Output the [X, Y] coordinate of the center of the cell containing the given text.  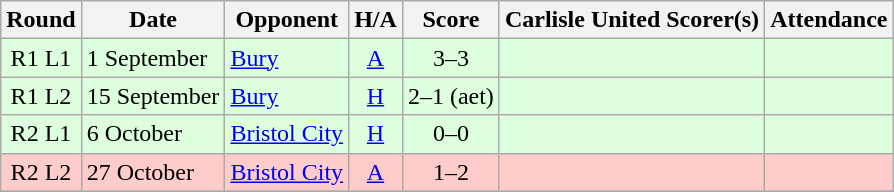
R2 L1 [41, 134]
Date [153, 20]
Round [41, 20]
Score [450, 20]
1 September [153, 58]
0–0 [450, 134]
Carlisle United Scorer(s) [632, 20]
R1 L2 [41, 96]
27 October [153, 172]
R2 L2 [41, 172]
Opponent [287, 20]
R1 L1 [41, 58]
1–2 [450, 172]
H/A [376, 20]
Attendance [829, 20]
2–1 (aet) [450, 96]
15 September [153, 96]
6 October [153, 134]
3–3 [450, 58]
